Return the (X, Y) coordinate for the center point of the cell that contains the specified text.  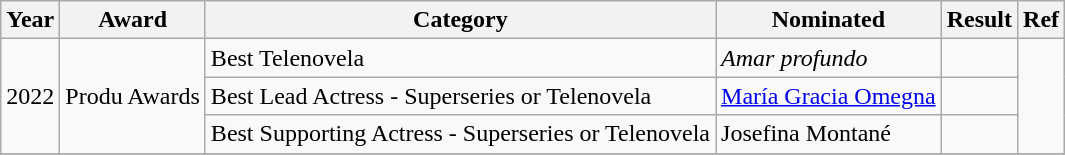
Best Telenovela (460, 58)
Produ Awards (133, 96)
Best Supporting Actress - Superseries or Telenovela (460, 134)
Amar profundo (829, 58)
Josefina Montané (829, 134)
Year (30, 20)
Category (460, 20)
Ref (1042, 20)
2022 (30, 96)
Result (979, 20)
Award (133, 20)
María Gracia Omegna (829, 96)
Nominated (829, 20)
Best Lead Actress - Superseries or Telenovela (460, 96)
